Identify which cell holds the provided text, then report its (X, Y) central coordinate. 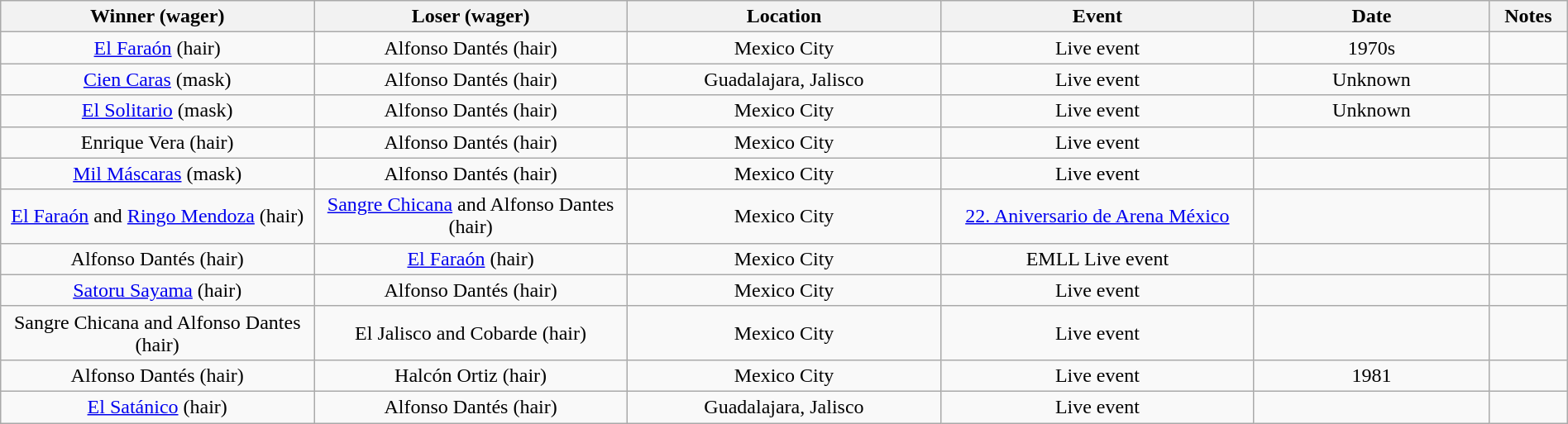
Location (784, 17)
Cien Caras (mask) (157, 79)
El Satánico (hair) (157, 407)
Mil Máscaras (mask) (157, 174)
El Solitario (mask) (157, 111)
EMLL Live event (1097, 259)
22. Aniversario de Arena México (1097, 217)
El Jalisco and Cobarde (hair) (471, 332)
Date (1371, 17)
El Faraón and Ringo Mendoza (hair) (157, 217)
Winner (wager) (157, 17)
Enrique Vera (hair) (157, 142)
Halcón Ortiz (hair) (471, 375)
Satoru Sayama (hair) (157, 290)
Loser (wager) (471, 17)
1970s (1371, 48)
Notes (1528, 17)
Event (1097, 17)
1981 (1371, 375)
